Output the [X, Y] coordinate of the center of the cell containing the given text.  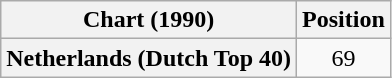
Netherlands (Dutch Top 40) [149, 58]
Chart (1990) [149, 20]
69 [344, 58]
Position [344, 20]
